Extract the [X, Y] coordinate from the center of the cell holding the provided text.  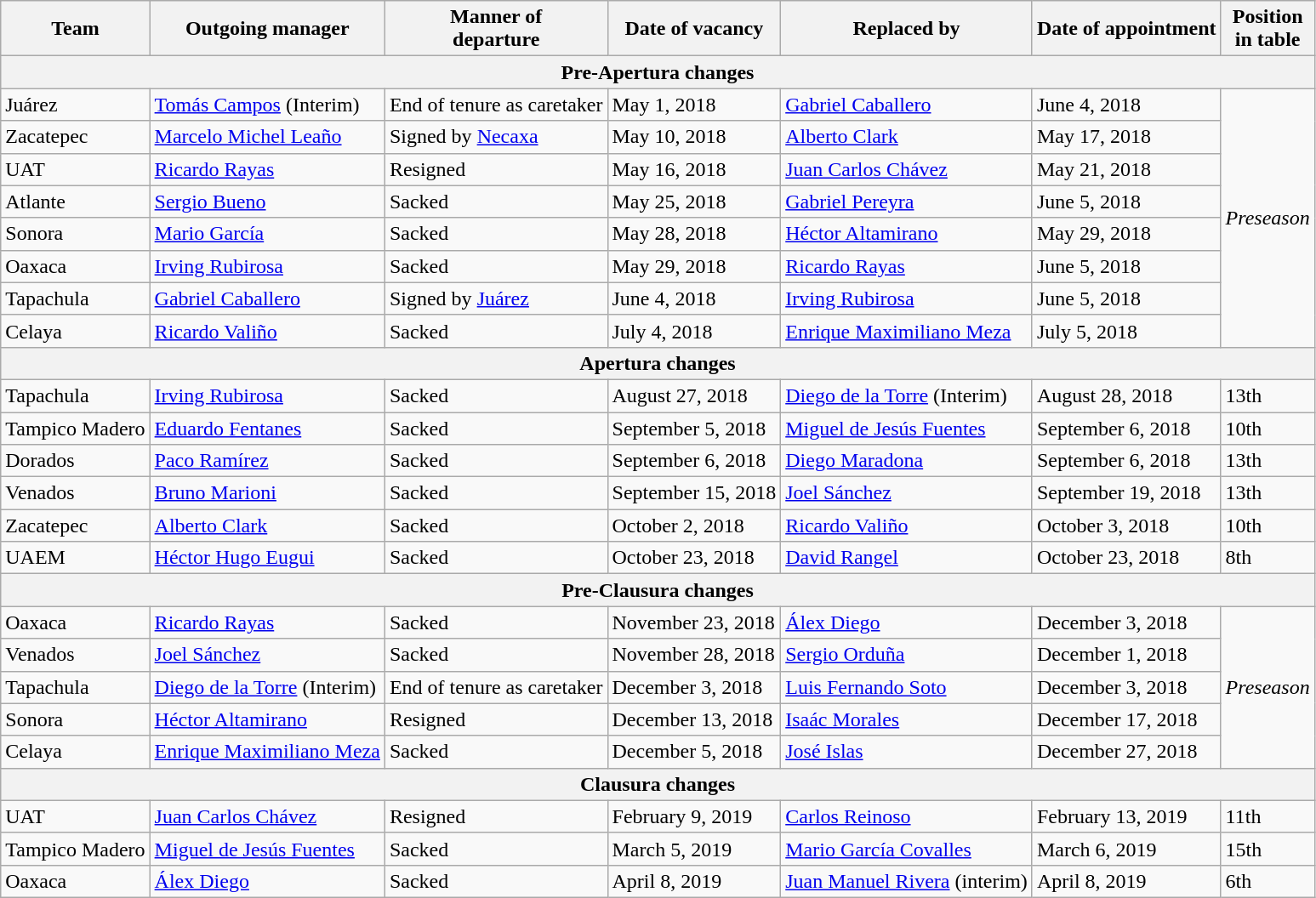
Eduardo Fentanes [267, 428]
February 9, 2019 [694, 816]
Isaác Morales [907, 719]
6th [1268, 881]
December 17, 2018 [1126, 719]
May 28, 2018 [694, 234]
December 13, 2018 [694, 719]
Atlante [75, 202]
May 16, 2018 [694, 169]
11th [1268, 816]
Signed by Necaxa [496, 137]
March 5, 2019 [694, 849]
August 27, 2018 [694, 395]
Mario García Covalles [907, 849]
Position in table [1268, 29]
Date of appointment [1126, 29]
May 17, 2018 [1126, 137]
July 5, 2018 [1126, 331]
November 23, 2018 [694, 622]
Bruno Marioni [267, 493]
November 28, 2018 [694, 655]
Mario García [267, 234]
July 4, 2018 [694, 331]
December 5, 2018 [694, 752]
8th [1268, 558]
Replaced by [907, 29]
Juárez [75, 105]
Signed by Juárez [496, 298]
Pre-Apertura changes [658, 72]
August 28, 2018 [1126, 395]
Marcelo Michel Leaño [267, 137]
Sergio Bueno [267, 202]
Paco Ramírez [267, 461]
September 15, 2018 [694, 493]
Date of vacancy [694, 29]
February 13, 2019 [1126, 816]
December 1, 2018 [1126, 655]
September 19, 2018 [1126, 493]
Diego Maradona [907, 461]
May 10, 2018 [694, 137]
Juan Manuel Rivera (interim) [907, 881]
Tomás Campos (Interim) [267, 105]
UAEM [75, 558]
15th [1268, 849]
Sergio Orduña [907, 655]
October 2, 2018 [694, 526]
José Islas [907, 752]
December 27, 2018 [1126, 752]
Pre-Clausura changes [658, 590]
March 6, 2019 [1126, 849]
Carlos Reinoso [907, 816]
David Rangel [907, 558]
Héctor Hugo Eugui [267, 558]
Outgoing manager [267, 29]
May 25, 2018 [694, 202]
Dorados [75, 461]
September 5, 2018 [694, 428]
Apertura changes [658, 363]
Gabriel Pereyra [907, 202]
Clausura changes [658, 784]
Team [75, 29]
May 21, 2018 [1126, 169]
Manner of departure [496, 29]
October 3, 2018 [1126, 526]
Luis Fernando Soto [907, 687]
May 1, 2018 [694, 105]
